Scan for the cell matching the given text and deliver its (X, Y) coordinate at center. 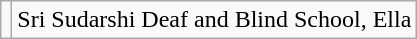
Sri Sudarshi Deaf and Blind School, Ella (214, 20)
